Return the [x, y] coordinate for the center point of the cell that contains the specified text.  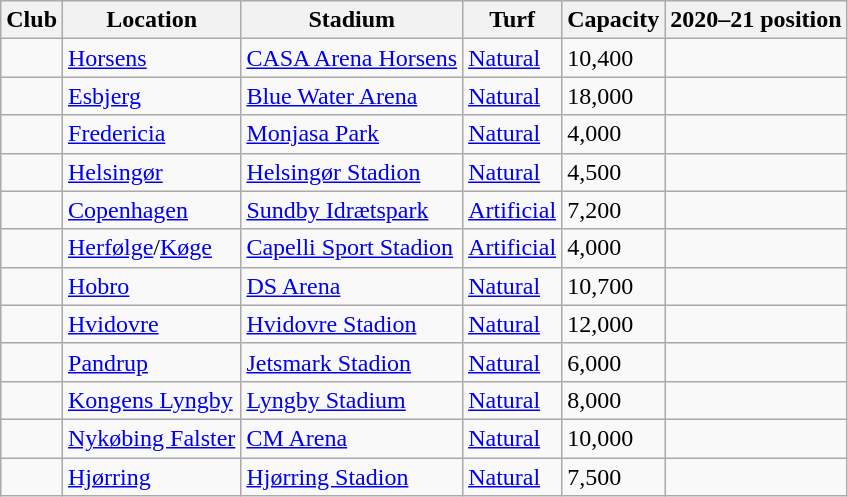
Hjørring [152, 477]
8,000 [614, 400]
Horsens [152, 58]
Helsingør Stadion [352, 172]
CM Arena [352, 438]
4,500 [614, 172]
Location [152, 20]
6,000 [614, 362]
7,500 [614, 477]
Hobro [152, 286]
Lyngby Stadium [352, 400]
18,000 [614, 96]
Nykøbing Falster [152, 438]
10,700 [614, 286]
Herfølge/Køge [152, 248]
12,000 [614, 324]
Copenhagen [152, 210]
10,000 [614, 438]
Stadium [352, 20]
10,400 [614, 58]
Club [32, 20]
Helsingør [152, 172]
Kongens Lyngby [152, 400]
Monjasa Park [352, 134]
Turf [512, 20]
Capelli Sport Stadion [352, 248]
Sundby Idrætspark [352, 210]
Capacity [614, 20]
Hjørring Stadion [352, 477]
CASA Arena Horsens [352, 58]
DS Arena [352, 286]
Fredericia [152, 134]
Hvidovre Stadion [352, 324]
7,200 [614, 210]
Hvidovre [152, 324]
Blue Water Arena [352, 96]
Jetsmark Stadion [352, 362]
Pandrup [152, 362]
2020–21 position [756, 20]
Esbjerg [152, 96]
